Capture the cell that displays the provided text and extract its [X, Y] central coordinate. 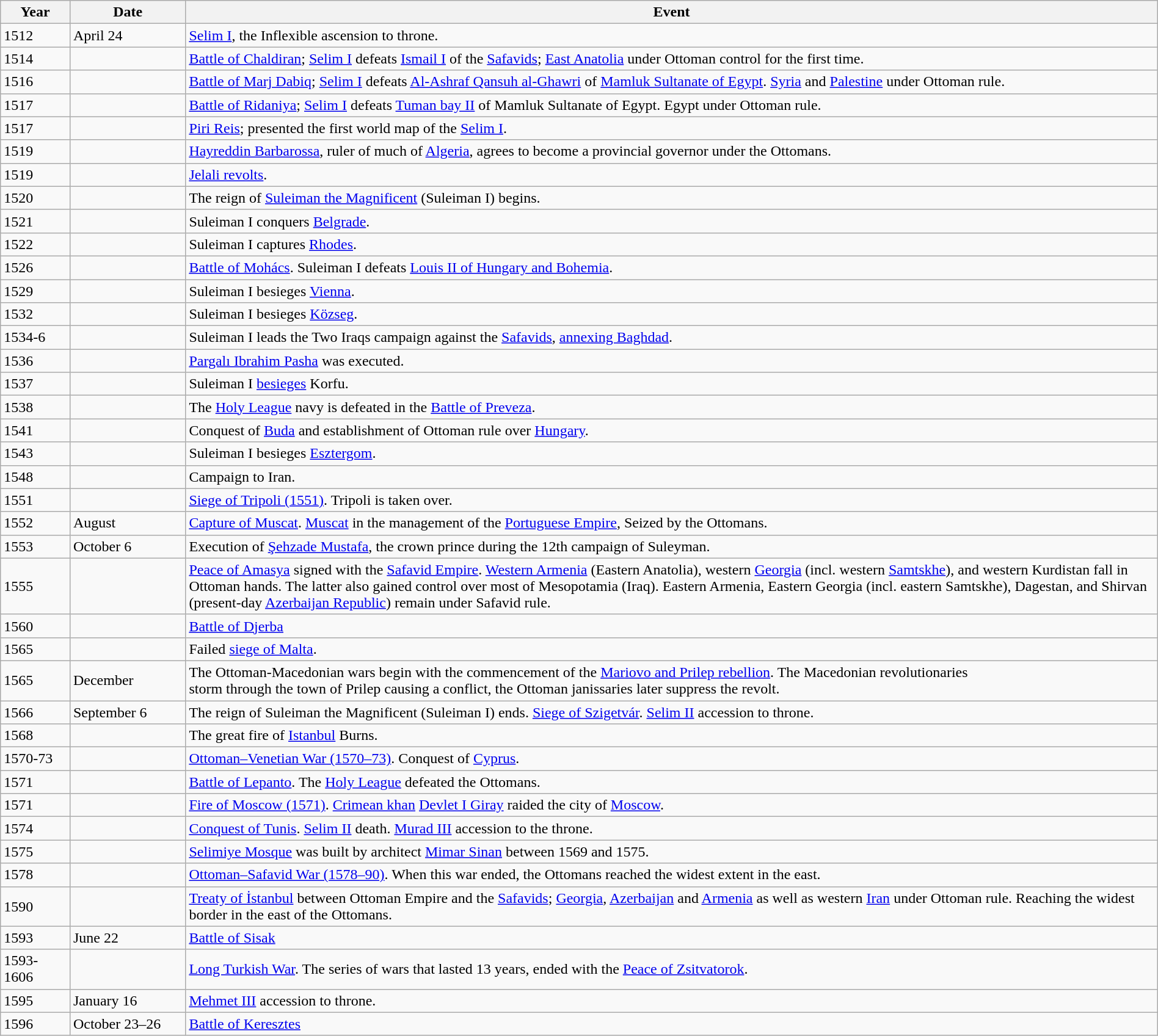
1512 [35, 35]
The reign of Suleiman the Magnificent (Suleiman I) ends. Siege of Szigetvár. Selim II accession to throne. [672, 712]
Battle of Lepanto. The Holy League defeated the Ottomans. [672, 782]
1529 [35, 291]
1596 [35, 1024]
1526 [35, 267]
December [127, 680]
1537 [35, 384]
Mehmet III accession to throne. [672, 1001]
Battle of Marj Dabiq; Selim I defeats Al-Ashraf Qansuh al-Ghawri of Mamluk Sultanate of Egypt. Syria and Palestine under Ottoman rule. [672, 82]
1560 [35, 626]
1593 [35, 938]
1534-6 [35, 338]
Failed siege of Malta. [672, 649]
Siege of Tripoli (1551). Tripoli is taken over. [672, 500]
Piri Reis; presented the first world map of the Selim I. [672, 128]
1541 [35, 430]
August [127, 523]
September 6 [127, 712]
1593-1606 [35, 969]
The reign of Suleiman the Magnificent (Suleiman I) begins. [672, 198]
1595 [35, 1001]
1574 [35, 828]
Battle of Ridaniya; Selim I defeats Tuman bay II of Mamluk Sultanate of Egypt. Egypt under Ottoman rule. [672, 105]
Long Turkish War. The series of wars that lasted 13 years, ended with the Peace of Zsitvatorok. [672, 969]
1568 [35, 736]
1555 [35, 586]
April 24 [127, 35]
Fire of Moscow (1571). Crimean khan Devlet I Giray raided the city of Moscow. [672, 805]
1514 [35, 59]
October 6 [127, 546]
January 16 [127, 1001]
Date [127, 12]
1522 [35, 244]
Pargalı Ibrahim Pasha was executed. [672, 361]
Selimiye Mosque was built by architect Mimar Sinan between 1569 and 1575. [672, 852]
1570-73 [35, 759]
1536 [35, 361]
Selim I, the Inflexible ascension to throne. [672, 35]
Battle of Djerba [672, 626]
Suleiman I besieges Esztergom. [672, 454]
Event [672, 12]
1520 [35, 198]
Conquest of Tunis. Selim II death. Murad III accession to the throne. [672, 828]
1566 [35, 712]
Suleiman I captures Rhodes. [672, 244]
1516 [35, 82]
Execution of Şehzade Mustafa, the crown prince during the 12th campaign of Suleyman. [672, 546]
1538 [35, 407]
1553 [35, 546]
Hayreddin Barbarossa, ruler of much of Algeria, agrees to become a provincial governor under the Ottomans. [672, 151]
1552 [35, 523]
Suleiman I besieges Közseg. [672, 314]
Ottoman–Venetian War (1570–73). Conquest of Cyprus. [672, 759]
1551 [35, 500]
1532 [35, 314]
1521 [35, 221]
1575 [35, 852]
1548 [35, 477]
Suleiman I besieges Korfu. [672, 384]
June 22 [127, 938]
Campaign to Iran. [672, 477]
Jelali revolts. [672, 175]
Conquest of Buda and establishment of Ottoman rule over Hungary. [672, 430]
1543 [35, 454]
Capture of Muscat. Muscat in the management of the Portuguese Empire, Seized by the Ottomans. [672, 523]
1578 [35, 875]
The great fire of Istanbul Burns. [672, 736]
Suleiman I conquers Belgrade. [672, 221]
Battle of Keresztes [672, 1024]
Battle of Chaldiran; Selim I defeats Ismail I of the Safavids; East Anatolia under Ottoman control for the first time. [672, 59]
Battle of Sisak [672, 938]
October 23–26 [127, 1024]
1590 [35, 906]
Suleiman I besieges Vienna. [672, 291]
Ottoman–Safavid War (1578–90). When this war ended, the Ottomans reached the widest extent in the east. [672, 875]
Suleiman I leads the Two Iraqs campaign against the Safavids, annexing Baghdad. [672, 338]
The Holy League navy is defeated in the Battle of Preveza. [672, 407]
Year [35, 12]
Battle of Mohács. Suleiman I defeats Louis II of Hungary and Bohemia. [672, 267]
